Output the (x, y) coordinate of the center of the cell containing the given text.  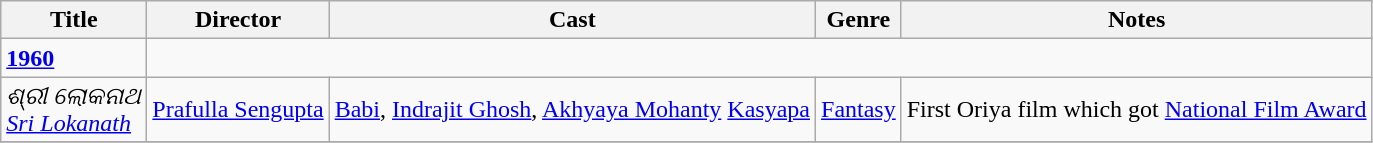
1960 (74, 58)
Title (74, 20)
Cast (572, 20)
ଶ୍ରୀ ଲୋକନାଥSri Lokanath (74, 110)
Babi, Indrajit Ghosh, Akhyaya Mohanty Kasyapa (572, 110)
Prafulla Sengupta (238, 110)
Notes (1136, 20)
Genre (859, 20)
Director (238, 20)
Fantasy (859, 110)
First Oriya film which got National Film Award (1136, 110)
